Output the (X, Y) coordinate of the center of the cell containing the given text.  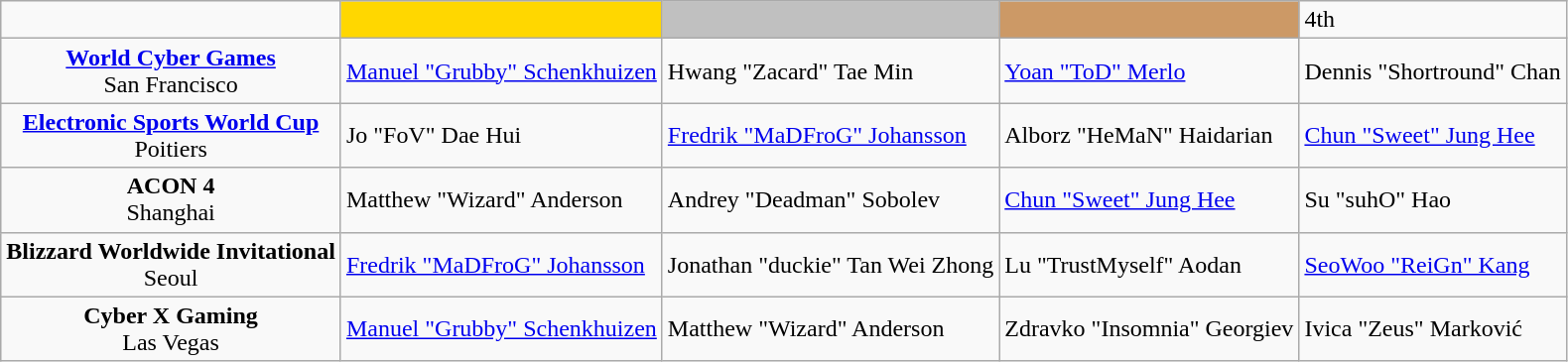
Su "suhO" Hao (1433, 200)
SeoWoo "ReiGn" Kang (1433, 264)
World Cyber Games San Francisco (171, 71)
Blizzard Worldwide Invitational Seoul (171, 264)
Dennis "Shortround" Chan (1433, 71)
ACON 4 Shanghai (171, 200)
Zdravko "Insomnia" Georgiev (1149, 329)
Lu "TrustMyself" Aodan (1149, 264)
Andrey "Deadman" Sobolev (830, 200)
Alborz "HeMaN" Haidarian (1149, 135)
Yoan "ToD" Merlo (1149, 71)
Ivica "Zeus" Marković (1433, 329)
Cyber X Gaming Las Vegas (171, 329)
Hwang "Zacard" Tae Min (830, 71)
Jonathan "duckie" Tan Wei Zhong (830, 264)
4th (1433, 20)
Electronic Sports World Cup Poitiers (171, 135)
Jo "FoV" Dae Hui (501, 135)
